Provide the [X, Y] coordinate of the cell's center where the given text is located.  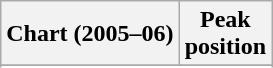
Peak position [225, 34]
Chart (2005–06) [90, 34]
